Return (X, Y) of the center of cell containing provided text 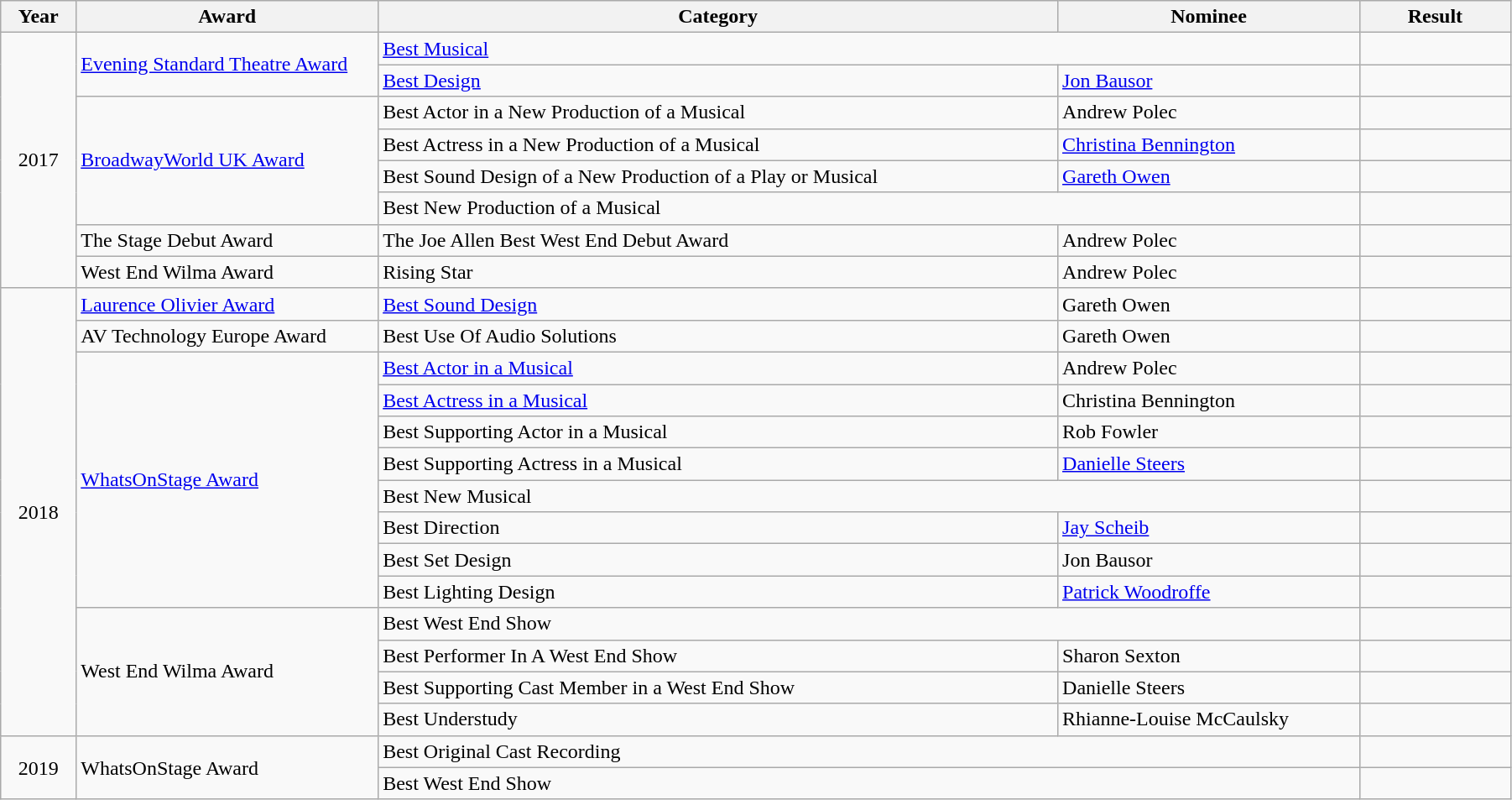
Result (1435, 17)
Best Actress in a Musical (718, 400)
Evening Standard Theatre Award (227, 65)
Award (227, 17)
The Joe Allen Best West End Debut Award (718, 240)
Nominee (1209, 17)
Jay Scheib (1209, 528)
Best Direction (718, 528)
Best Supporting Actress in a Musical (718, 464)
Best Understudy (718, 719)
2019 (39, 767)
BroadwayWorld UK Award (227, 160)
Best Design (718, 81)
The Stage Debut Award (227, 240)
Best Supporting Actor in a Musical (718, 432)
Best Actress in a New Production of a Musical (718, 144)
Best Actor in a Musical (718, 368)
Best Supporting Cast Member in a West End Show (718, 688)
Category (718, 17)
Rising Star (718, 272)
Year (39, 17)
Best Sound Design of a New Production of a Play or Musical (718, 176)
Best Actor in a New Production of a Musical (718, 112)
2017 (39, 160)
Sharon Sexton (1209, 656)
Best Performer In A West End Show (718, 656)
Best Musical (869, 49)
Best Original Cast Recording (869, 751)
Best New Musical (869, 496)
AV Technology Europe Award (227, 336)
Best Lighting Design (718, 592)
Best Sound Design (718, 304)
2018 (39, 512)
Rhianne-Louise McCaulsky (1209, 719)
Best New Production of a Musical (869, 208)
Best Use Of Audio Solutions (718, 336)
Patrick Woodroffe (1209, 592)
Laurence Olivier Award (227, 304)
Rob Fowler (1209, 432)
Best Set Design (718, 560)
